Determine the [x, y] coordinate at the center of the cell enclosing the given text.  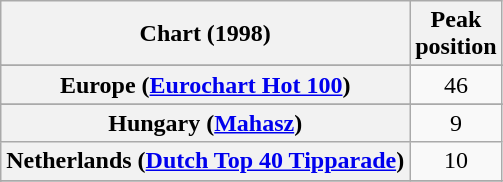
46 [456, 85]
9 [456, 123]
Europe (Eurochart Hot 100) [206, 85]
Netherlands (Dutch Top 40 Tipparade) [206, 161]
10 [456, 161]
Peakposition [456, 34]
Chart (1998) [206, 34]
Hungary (Mahasz) [206, 123]
